Locate the cell with the specified text and output its [x, y] center coordinate. 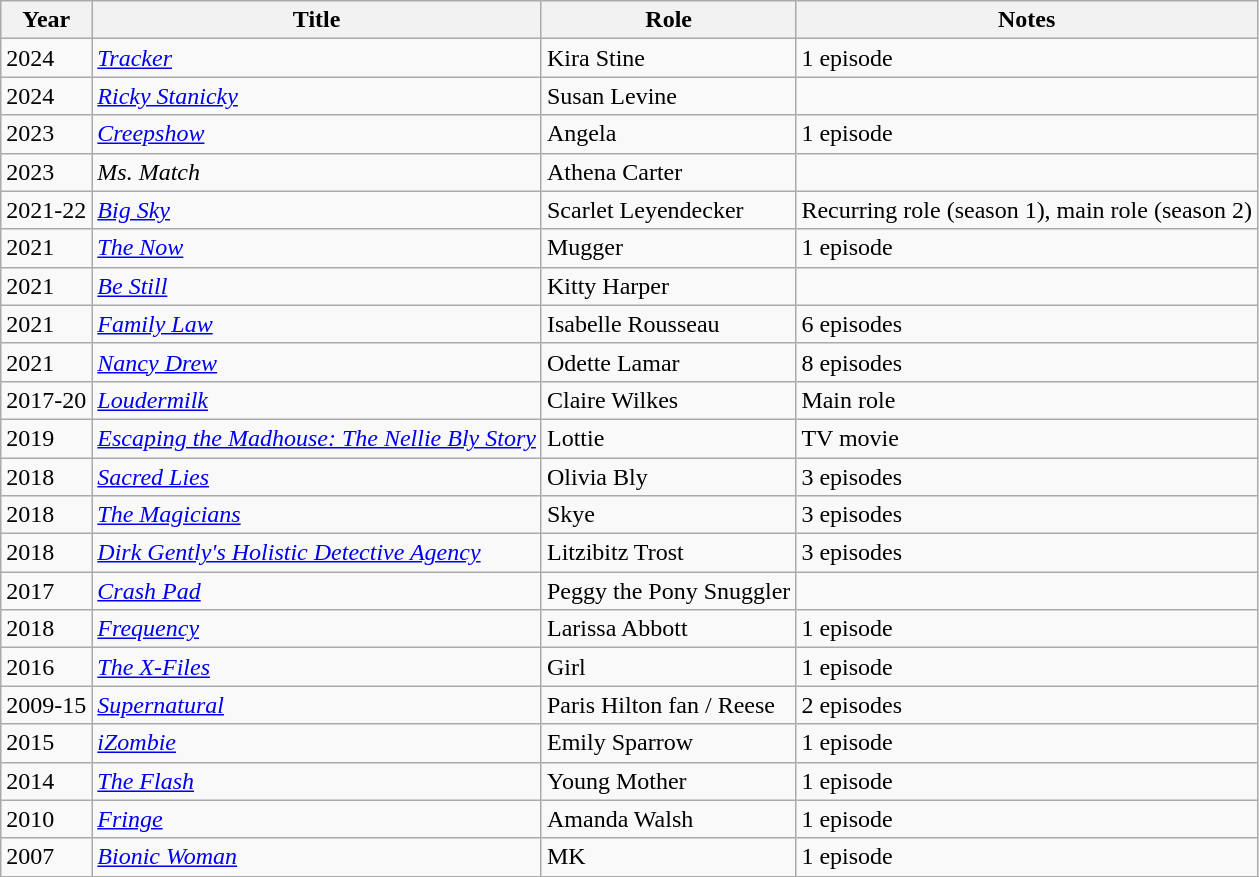
Creepshow [317, 134]
Lottie [668, 438]
Dirk Gently's Holistic Detective Agency [317, 553]
Nancy Drew [317, 362]
Paris Hilton fan / Reese [668, 705]
Mugger [668, 248]
Year [46, 20]
Big Sky [317, 210]
2 episodes [1027, 705]
The Magicians [317, 515]
2019 [46, 438]
Notes [1027, 20]
2017 [46, 591]
iZombie [317, 743]
Ms. Match [317, 172]
Girl [668, 667]
2021-22 [46, 210]
The Now [317, 248]
Scarlet Leyendecker [668, 210]
Kitty Harper [668, 286]
Role [668, 20]
Main role [1027, 400]
Young Mother [668, 781]
2015 [46, 743]
2016 [46, 667]
Loudermilk [317, 400]
8 episodes [1027, 362]
Isabelle Rousseau [668, 324]
Odette Lamar [668, 362]
Kira Stine [668, 58]
Crash Pad [317, 591]
6 episodes [1027, 324]
Frequency [317, 629]
The X-Files [317, 667]
The Flash [317, 781]
Athena Carter [668, 172]
Angela [668, 134]
2014 [46, 781]
Escaping the Madhouse: The Nellie Bly Story [317, 438]
Peggy the Pony Snuggler [668, 591]
Supernatural [317, 705]
Skye [668, 515]
Recurring role (season 1), main role (season 2) [1027, 210]
Tracker [317, 58]
Amanda Walsh [668, 819]
2017-20 [46, 400]
Larissa Abbott [668, 629]
Olivia Bly [668, 477]
Title [317, 20]
Litzibitz Trost [668, 553]
Be Still [317, 286]
Bionic Woman [317, 857]
2007 [46, 857]
Fringe [317, 819]
TV movie [1027, 438]
Sacred Lies [317, 477]
Ricky Stanicky [317, 96]
Emily Sparrow [668, 743]
2010 [46, 819]
Claire Wilkes [668, 400]
Family Law [317, 324]
2009-15 [46, 705]
Susan Levine [668, 96]
MK [668, 857]
